From the cell containing the given text, extract its center point as [x, y] coordinate. 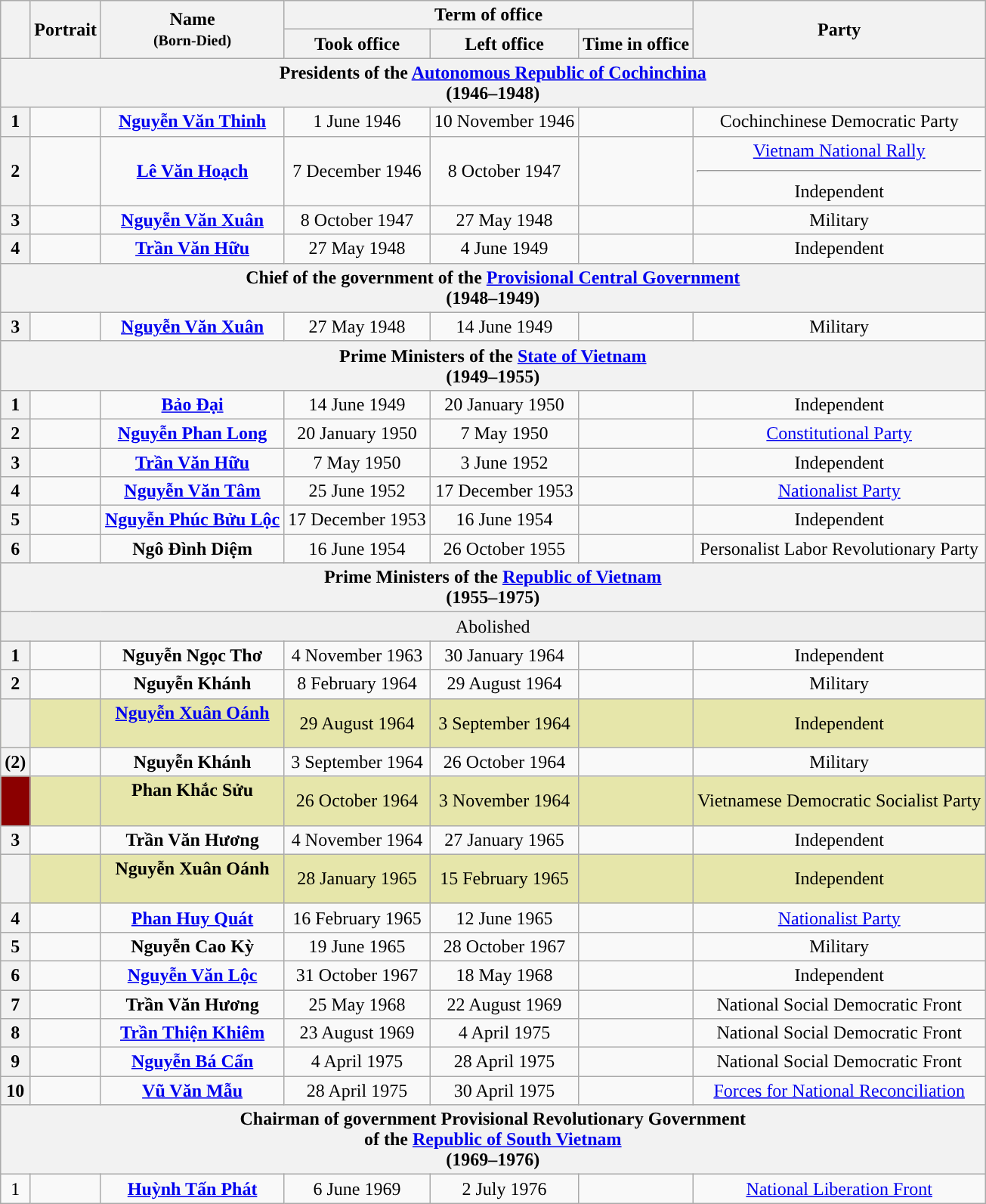
Bảo Đại [192, 404]
Nguyễn Phan Long [192, 433]
Vietnamese Democratic Socialist Party [839, 801]
22 August 1969 [504, 1004]
Term of office [489, 15]
7 [15, 1004]
Personalist Labor Revolutionary Party [839, 549]
25 May 1968 [357, 1004]
Constitutional Party [839, 433]
Chairman of government Provisional Revolutionary Governmentof the Republic of South Vietnam(1969–1976) [493, 1140]
Nguyễn Bá Cẩn [192, 1062]
Ngô Đình Diệm [192, 549]
Prime Ministers of the State of Vietnam(1949–1955) [493, 366]
28 October 1967 [504, 946]
Huỳnh Tấn Phát [192, 1189]
8 [15, 1033]
Presidents of the Autonomous Republic of Cochinchina(1946–1948) [493, 83]
12 June 1965 [504, 918]
31 October 1967 [357, 975]
Time in office [636, 44]
Lê Văn Hoạch [192, 171]
4 November 1963 [357, 655]
Party [839, 29]
Nguyễn Văn Tâm [192, 491]
16 February 1965 [357, 918]
Vũ Văn Mẫu [192, 1091]
28 January 1965 [357, 878]
Nguyễn Ngọc Thơ [192, 655]
3 June 1952 [504, 462]
2 July 1976 [504, 1189]
4 June 1949 [504, 249]
23 August 1969 [357, 1033]
9 [15, 1062]
Chief of the government of the Provisional Central Government(1948–1949) [493, 287]
Phan Huy Quát [192, 918]
8 February 1964 [357, 684]
10 November 1946 [504, 122]
Took office [357, 44]
Cochinchinese Democratic Party [839, 122]
Left office [504, 44]
Nguyễn Văn Thinh [192, 122]
6 June 1969 [357, 1189]
Nguyễn Phúc Bửu Lộc [192, 520]
(2) [15, 762]
Name(Born-Died) [192, 29]
Abolished [493, 627]
Prime Ministers of the Republic of Vietnam(1955–1975) [493, 588]
27 January 1965 [504, 840]
15 February 1965 [504, 878]
30 January 1964 [504, 655]
Nguyễn Văn Lộc [192, 975]
National Liberation Front [839, 1189]
Nguyễn Cao Kỳ [192, 946]
19 June 1965 [357, 946]
25 June 1952 [357, 491]
30 April 1975 [504, 1091]
1 June 1946 [357, 122]
Phan Khắc Sửu [192, 801]
Vietnam National RallyIndependent [839, 171]
26 October 1955 [504, 549]
Forces for National Reconciliation [839, 1091]
18 May 1968 [504, 975]
7 December 1946 [357, 171]
4 November 1964 [357, 840]
Portrait [66, 29]
3 November 1964 [504, 801]
10 [15, 1091]
Trần Thiện Khiêm [192, 1033]
